Return the [X, Y] coordinate for the center point of the cell that contains the specified text.  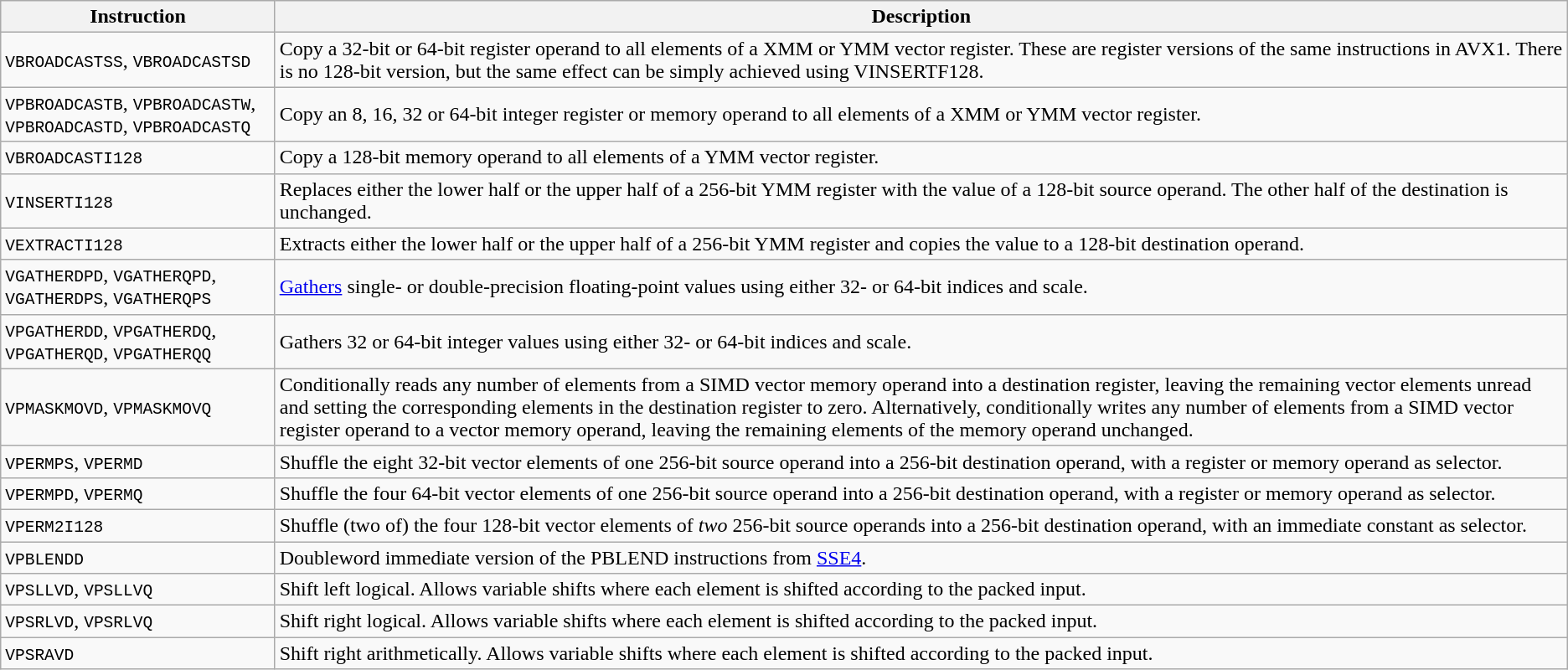
Doubleword immediate version of the PBLEND instructions from SSE4. [921, 557]
Shift right arithmetically. Allows variable shifts where each element is shifted according to the packed input. [921, 653]
Shift left logical. Allows variable shifts where each element is shifted according to the packed input. [921, 590]
Extracts either the lower half or the upper half of a 256-bit YMM register and copies the value to a 128-bit destination operand. [921, 244]
Description [921, 17]
VINSERTI128 [137, 201]
Gathers single- or double-precision floating-point values using either 32- or 64-bit indices and scale. [921, 286]
VPBROADCASTB, VPBROADCASTW, VPBROADCASTD, VPBROADCASTQ [137, 114]
Gathers 32 or 64-bit integer values using either 32- or 64-bit indices and scale. [921, 342]
VGATHERDPD, VGATHERQPD, VGATHERDPS, VGATHERQPS [137, 286]
VPERM2I128 [137, 525]
VPERMPS, VPERMD [137, 461]
VEXTRACTI128 [137, 244]
Shift right logical. Allows variable shifts where each element is shifted according to the packed input. [921, 621]
VPGATHERDD, VPGATHERDQ, VPGATHERQD, VPGATHERQQ [137, 342]
VPERMPD, VPERMQ [137, 493]
VBROADCASTI128 [137, 157]
Copy a 128-bit memory operand to all elements of a YMM vector register. [921, 157]
VPMASKMOVD, VPMASKMOVQ [137, 407]
Copy an 8, 16, 32 or 64-bit integer register or memory operand to all elements of a XMM or YMM vector register. [921, 114]
VPSLLVD, VPSLLVQ [137, 590]
VPBLENDD [137, 557]
VBROADCASTSS, VBROADCASTSD [137, 60]
VPSRLVD, VPSRLVQ [137, 621]
Instruction [137, 17]
VPSRAVD [137, 653]
